Pinpoint the cell where the given text exists, returning its [x, y] midpoint coordinate. 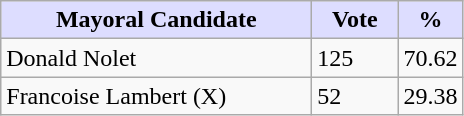
29.38 [430, 96]
% [430, 20]
Donald Nolet [156, 58]
125 [355, 58]
70.62 [430, 58]
Vote [355, 20]
Mayoral Candidate [156, 20]
Francoise Lambert (X) [156, 96]
52 [355, 96]
